Return the (X, Y) coordinate for the center point of the cell that contains the specified text.  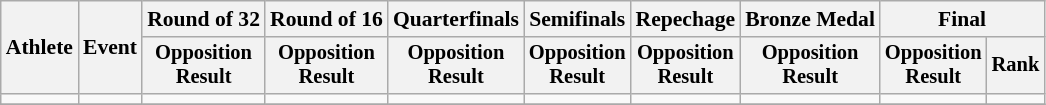
Repechage (686, 19)
Round of 32 (204, 19)
Rank (1016, 66)
Final (962, 19)
Bronze Medal (810, 19)
Athlete (40, 48)
Round of 16 (326, 19)
Semifinals (578, 19)
Event (110, 48)
Quarterfinals (456, 19)
